Output the [X, Y] coordinate of the center of the cell containing the given text.  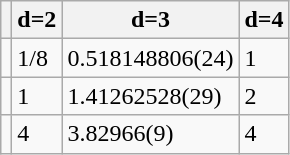
2 [264, 96]
0.518148806(24) [150, 58]
1/8 [37, 58]
1.41262528(29) [150, 96]
d=2 [37, 20]
d=3 [150, 20]
d=4 [264, 20]
3.82966(9) [150, 134]
